Extract the (X, Y) coordinate from the center of the cell holding the provided text.  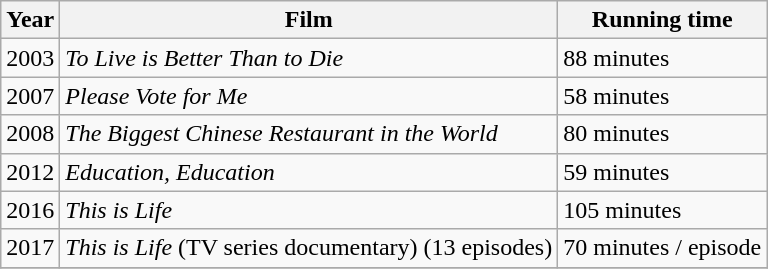
This is Life (TV series documentary) (13 episodes) (309, 248)
2016 (30, 210)
Please Vote for Me (309, 96)
2008 (30, 134)
70 minutes / episode (662, 248)
Running time (662, 20)
To Live is Better Than to Die (309, 58)
2017 (30, 248)
The Biggest Chinese Restaurant in the World (309, 134)
2007 (30, 96)
59 minutes (662, 172)
Education, Education (309, 172)
Year (30, 20)
2012 (30, 172)
This is Life (309, 210)
Film (309, 20)
80 minutes (662, 134)
2003 (30, 58)
58 minutes (662, 96)
88 minutes (662, 58)
105 minutes (662, 210)
